Locate the cell with the specified text and output its [x, y] center coordinate. 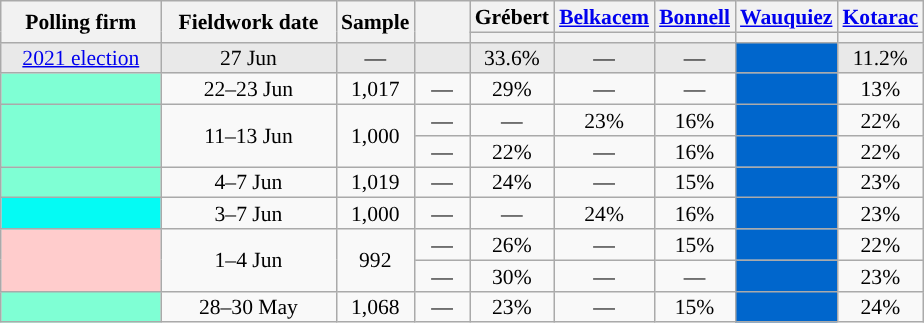
30% [512, 276]
26% [512, 244]
11.2% [881, 58]
2021 election [81, 58]
Kotarac [881, 16]
13% [881, 90]
1,017 [375, 90]
1–4 Jun [248, 260]
Belkacem [604, 16]
Grébert [512, 16]
1,068 [375, 306]
11–13 Jun [248, 136]
Fieldwork date [248, 22]
29% [512, 90]
4–7 Jun [248, 182]
992 [375, 260]
Bonnell [694, 16]
Wauquiez [786, 16]
33.6% [512, 58]
27 Jun [248, 58]
1,019 [375, 182]
Polling firm [81, 22]
3–7 Jun [248, 214]
28–30 May [248, 306]
Sample [375, 22]
22–23 Jun [248, 90]
